Locate the cell with the specified text and output its (x, y) center coordinate. 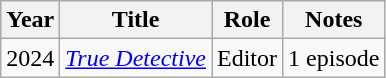
Title (136, 20)
Notes (334, 20)
True Detective (136, 58)
Editor (248, 58)
2024 (30, 58)
1 episode (334, 58)
Role (248, 20)
Year (30, 20)
